Find where the given text appears and provide that cell's center as [x, y] coordinate. 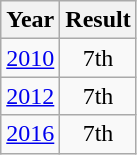
2010 [30, 58]
Year [30, 20]
Result [98, 20]
2012 [30, 96]
2016 [30, 134]
